Find where the given text appears and provide that cell's center as [X, Y] coordinate. 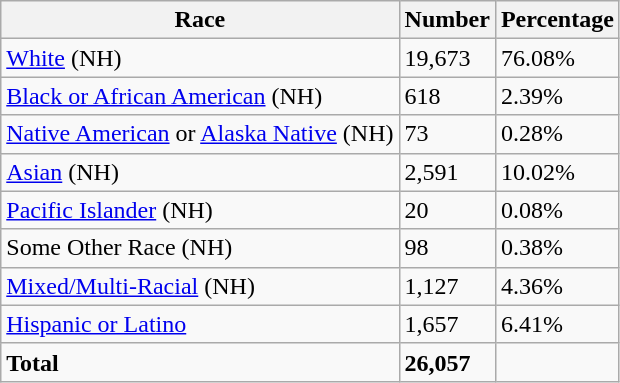
Total [200, 362]
Percentage [557, 20]
Race [200, 20]
4.36% [557, 286]
26,057 [447, 362]
73 [447, 134]
10.02% [557, 172]
19,673 [447, 58]
Some Other Race (NH) [200, 248]
Hispanic or Latino [200, 324]
98 [447, 248]
2,591 [447, 172]
Native American or Alaska Native (NH) [200, 134]
Pacific Islander (NH) [200, 210]
0.08% [557, 210]
Number [447, 20]
2.39% [557, 96]
0.28% [557, 134]
20 [447, 210]
6.41% [557, 324]
Black or African American (NH) [200, 96]
1,127 [447, 286]
White (NH) [200, 58]
0.38% [557, 248]
76.08% [557, 58]
618 [447, 96]
Asian (NH) [200, 172]
Mixed/Multi-Racial (NH) [200, 286]
1,657 [447, 324]
